Find where the given text appears and provide that cell's center as [X, Y] coordinate. 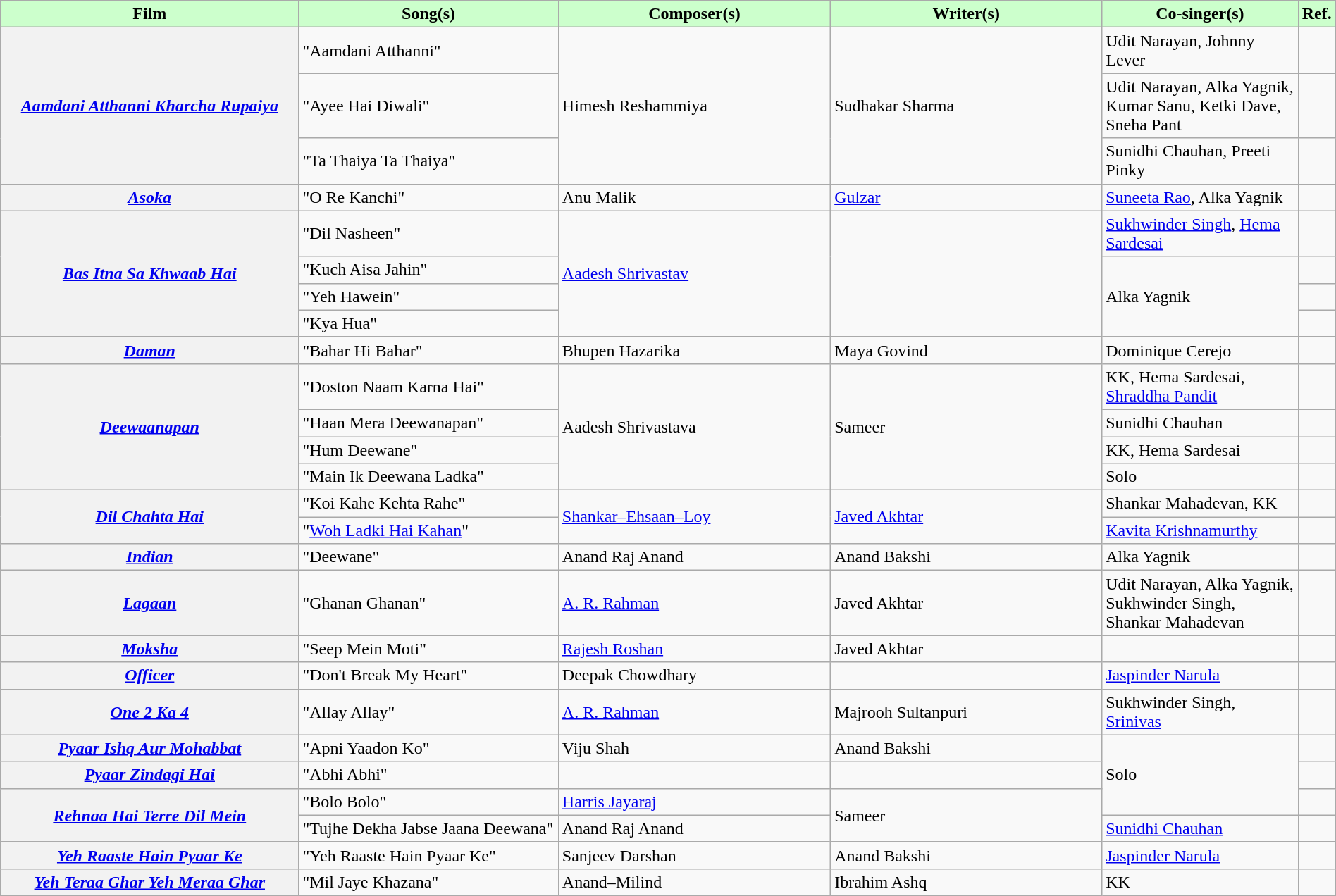
Film [149, 14]
"Abhi Abhi" [428, 775]
"Allay Allay" [428, 711]
KK, Hema Sardesai [1200, 450]
KK [1200, 882]
"Kya Hua" [428, 323]
Daman [149, 350]
KK, Hema Sardesai, Shraddha Pandit [1200, 386]
"Seep Mein Moti" [428, 649]
"Main Ik Deewana Ladka" [428, 477]
Sunidhi Chauhan, Preeti Pinky [1200, 161]
Sudhakar Sharma [967, 106]
Song(s) [428, 14]
"Don't Break My Heart" [428, 676]
"Dil Nasheen" [428, 234]
Sanjeev Darshan [694, 855]
"Mil Jaye Khazana" [428, 882]
"Woh Ladki Hai Kahan" [428, 530]
Aadesh Shrivastava [694, 427]
"Ta Thaiya Ta Thaiya" [428, 161]
Udit Narayan, Johnny Lever [1200, 51]
Pyaar Zindagi Hai [149, 775]
Shankar–Ehsaan–Loy [694, 517]
Suneeta Rao, Alka Yagnik [1200, 197]
Kavita Krishnamurthy [1200, 530]
Rajesh Roshan [694, 649]
Gulzar [967, 197]
Deewaanapan [149, 427]
Himesh Reshammiya [694, 106]
Maya Govind [967, 350]
"Yeh Hawein" [428, 297]
Harris Jayaraj [694, 802]
Udit Narayan, Alka Yagnik, Sukhwinder Singh, Shankar Mahadevan [1200, 603]
Viju Shah [694, 748]
"Aamdani Atthanni" [428, 51]
"Bahar Hi Bahar" [428, 350]
"Haan Mera Deewanapan" [428, 423]
Co-singer(s) [1200, 14]
Ibrahim Ashq [967, 882]
Aadesh Shrivastav [694, 273]
Indian [149, 557]
Bhupen Hazarika [694, 350]
Anu Malik [694, 197]
Yeh Raaste Hain Pyaar Ke [149, 855]
"Kuch Aisa Jahin" [428, 270]
Officer [149, 676]
Yeh Teraa Ghar Yeh Meraa Ghar [149, 882]
Composer(s) [694, 14]
"Tujhe Dekha Jabse Jaana Deewana" [428, 828]
"Ghanan Ghanan" [428, 603]
Deepak Chowdhary [694, 676]
"Yeh Raaste Hain Pyaar Ke" [428, 855]
"Ayee Hai Diwali" [428, 106]
Anand–Milind [694, 882]
Aamdani Atthanni Kharcha Rupaiya [149, 106]
Lagaan [149, 603]
Ref. [1316, 14]
"Doston Naam Karna Hai" [428, 386]
Bas Itna Sa Khwaab Hai [149, 273]
Rehnaa Hai Terre Dil Mein [149, 815]
"Bolo Bolo" [428, 802]
"Deewane" [428, 557]
Shankar Mahadevan, KK [1200, 504]
One 2 Ka 4 [149, 711]
"Koi Kahe Kehta Rahe" [428, 504]
Udit Narayan, Alka Yagnik, Kumar Sanu, Ketki Dave, Sneha Pant [1200, 106]
Asoka [149, 197]
Writer(s) [967, 14]
Majrooh Sultanpuri [967, 711]
Dominique Cerejo [1200, 350]
Moksha [149, 649]
Sukhwinder Singh, Srinivas [1200, 711]
Dil Chahta Hai [149, 517]
"Apni Yaadon Ko" [428, 748]
Pyaar Ishq Aur Mohabbat [149, 748]
Sukhwinder Singh, Hema Sardesai [1200, 234]
"O Re Kanchi" [428, 197]
"Hum Deewane" [428, 450]
